Return [x, y] of the center of cell containing provided text 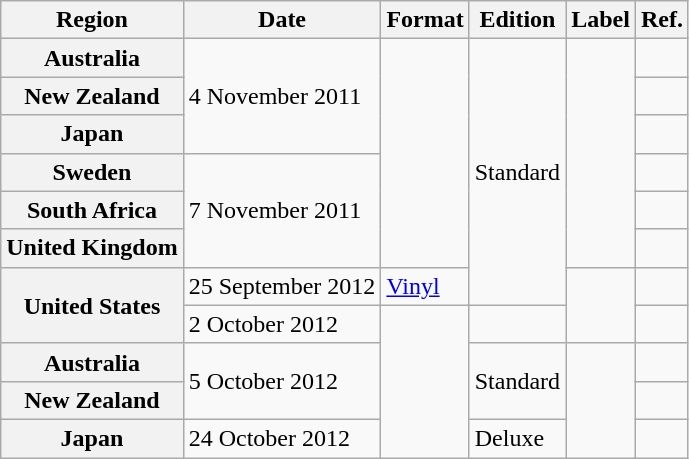
2 October 2012 [282, 324]
7 November 2011 [282, 210]
Vinyl [425, 286]
4 November 2011 [282, 96]
Sweden [92, 172]
Deluxe [517, 438]
Edition [517, 20]
5 October 2012 [282, 381]
Region [92, 20]
25 September 2012 [282, 286]
Label [601, 20]
24 October 2012 [282, 438]
Format [425, 20]
South Africa [92, 210]
United States [92, 305]
United Kingdom [92, 248]
Date [282, 20]
Ref. [662, 20]
